Return [x, y] of the center of cell containing provided text 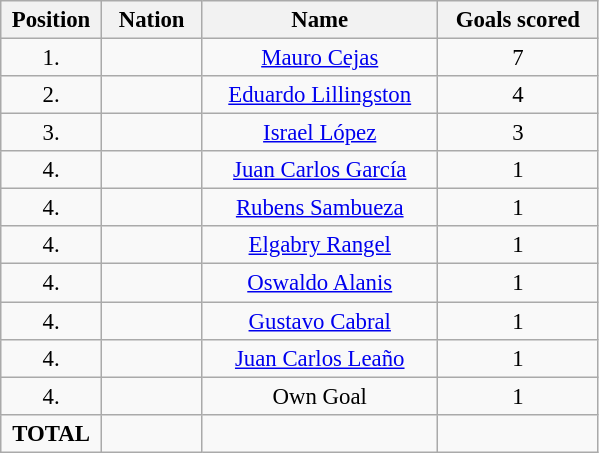
7 [518, 58]
3 [518, 133]
Juan Carlos Leaño [320, 358]
Goals scored [518, 20]
Israel López [320, 133]
Name [320, 20]
Position [52, 20]
3. [52, 133]
Oswaldo Alanis [320, 283]
Nation [152, 20]
Gustavo Cabral [320, 321]
Own Goal [320, 396]
Elgabry Rangel [320, 245]
4 [518, 95]
Juan Carlos García [320, 170]
Mauro Cejas [320, 58]
Rubens Sambueza [320, 208]
2. [52, 95]
1. [52, 58]
TOTAL [52, 433]
Eduardo Lillingston [320, 95]
